Locate the cell with the specified text and output its [x, y] center coordinate. 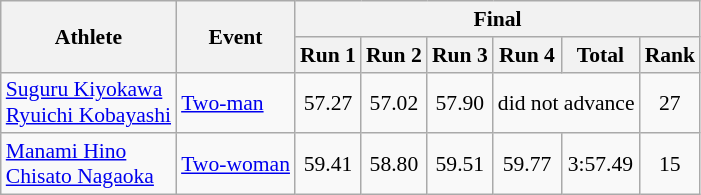
Two-woman [236, 164]
Rank [670, 55]
Athlete [88, 36]
Final [498, 19]
Manami HinoChisato Nagaoka [88, 164]
Event [236, 36]
59.51 [460, 164]
57.90 [460, 102]
57.02 [394, 102]
Run 2 [394, 55]
27 [670, 102]
did not advance [566, 102]
57.27 [328, 102]
15 [670, 164]
Total [600, 55]
Suguru KiyokawaRyuichi Kobayashi [88, 102]
3:57.49 [600, 164]
58.80 [394, 164]
Run 4 [527, 55]
Run 3 [460, 55]
Two-man [236, 102]
Run 1 [328, 55]
59.77 [527, 164]
59.41 [328, 164]
